Find where the given text appears and provide that cell's center as (x, y) coordinate. 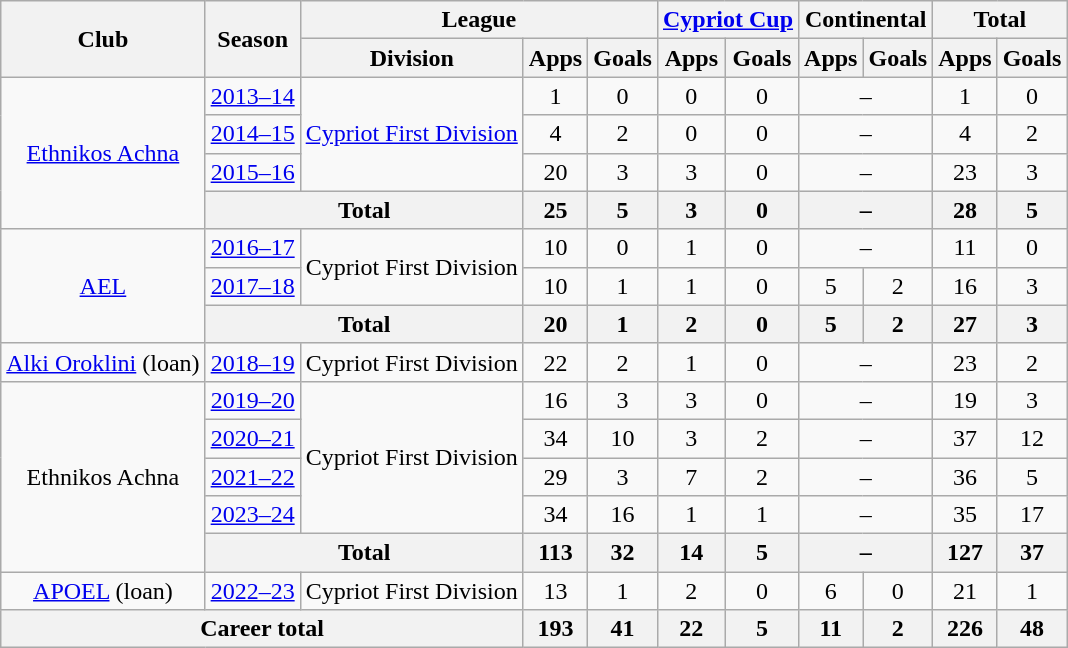
2014–15 (252, 134)
Career total (262, 629)
48 (1032, 629)
17 (1032, 515)
Club (103, 39)
2019–20 (252, 400)
APOEL (loan) (103, 591)
35 (965, 515)
2015–16 (252, 172)
7 (691, 477)
13 (555, 591)
2023–24 (252, 515)
2020–21 (252, 438)
Division (412, 58)
127 (965, 553)
League (478, 20)
226 (965, 629)
Alki Oroklini (loan) (103, 362)
Continental (866, 20)
AEL (103, 286)
29 (555, 477)
19 (965, 400)
2013–14 (252, 96)
113 (555, 553)
12 (1032, 438)
32 (623, 553)
21 (965, 591)
14 (691, 553)
2021–22 (252, 477)
2018–19 (252, 362)
6 (831, 591)
2017–18 (252, 286)
41 (623, 629)
28 (965, 210)
25 (555, 210)
193 (555, 629)
36 (965, 477)
27 (965, 324)
2022–23 (252, 591)
Cypriot Cup (728, 20)
Season (252, 39)
2016–17 (252, 248)
